Capture the cell that displays the provided text and extract its [X, Y] central coordinate. 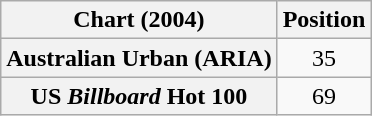
Chart (2004) [139, 20]
69 [324, 96]
35 [324, 58]
Position [324, 20]
Australian Urban (ARIA) [139, 58]
US Billboard Hot 100 [139, 96]
